Detect which cell encompasses the target text, then output its (X, Y) center coordinate. 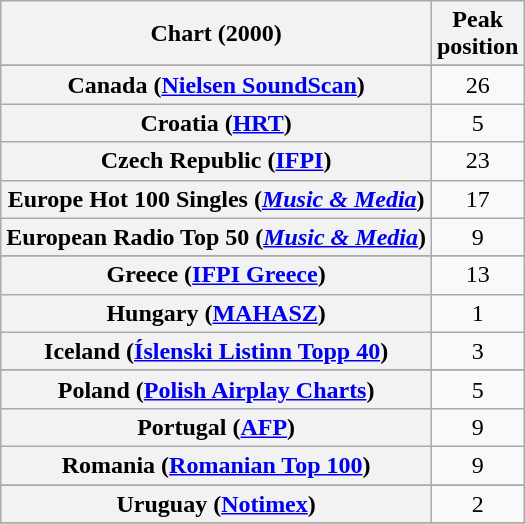
Europe Hot 100 Singles (Music & Media) (216, 199)
Croatia (HRT) (216, 123)
Peakposition (477, 34)
1 (477, 313)
Portugal (AFP) (216, 427)
Iceland (Íslenski Listinn Topp 40) (216, 351)
23 (477, 161)
Greece (IFPI Greece) (216, 275)
3 (477, 351)
13 (477, 275)
2 (477, 503)
26 (477, 85)
Uruguay (Notimex) (216, 503)
17 (477, 199)
Romania (Romanian Top 100) (216, 465)
Czech Republic (IFPI) (216, 161)
Poland (Polish Airplay Charts) (216, 389)
Hungary (MAHASZ) (216, 313)
Canada (Nielsen SoundScan) (216, 85)
Chart (2000) (216, 34)
European Radio Top 50 (Music & Media) (216, 237)
